Identify which cell holds the provided text, then report its [x, y] central coordinate. 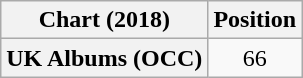
Chart (2018) [104, 20]
UK Albums (OCC) [104, 58]
Position [255, 20]
66 [255, 58]
